Pinpoint the cell where the given text exists, returning its [x, y] midpoint coordinate. 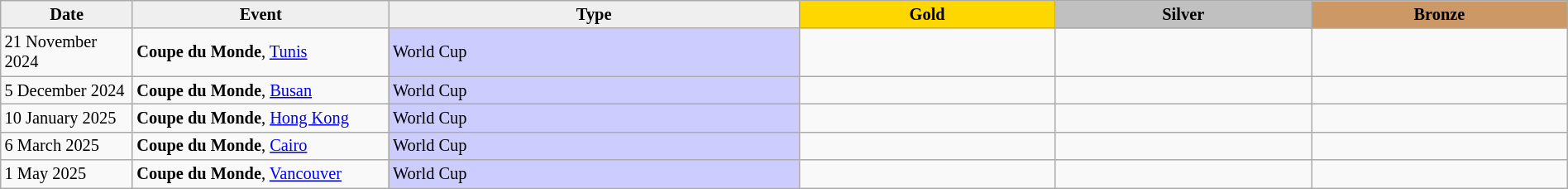
1 May 2025 [67, 174]
Type [594, 14]
5 December 2024 [67, 90]
Date [67, 14]
Event [261, 14]
10 January 2025 [67, 118]
Gold [927, 14]
21 November 2024 [67, 52]
Silver [1183, 14]
Coupe du Monde, Hong Kong [261, 118]
Coupe du Monde, Cairo [261, 146]
Coupe du Monde, Vancouver [261, 174]
Bronze [1440, 14]
Coupe du Monde, Tunis [261, 52]
Coupe du Monde, Busan [261, 90]
6 March 2025 [67, 146]
